Detect which cell encompasses the target text, then output its (X, Y) center coordinate. 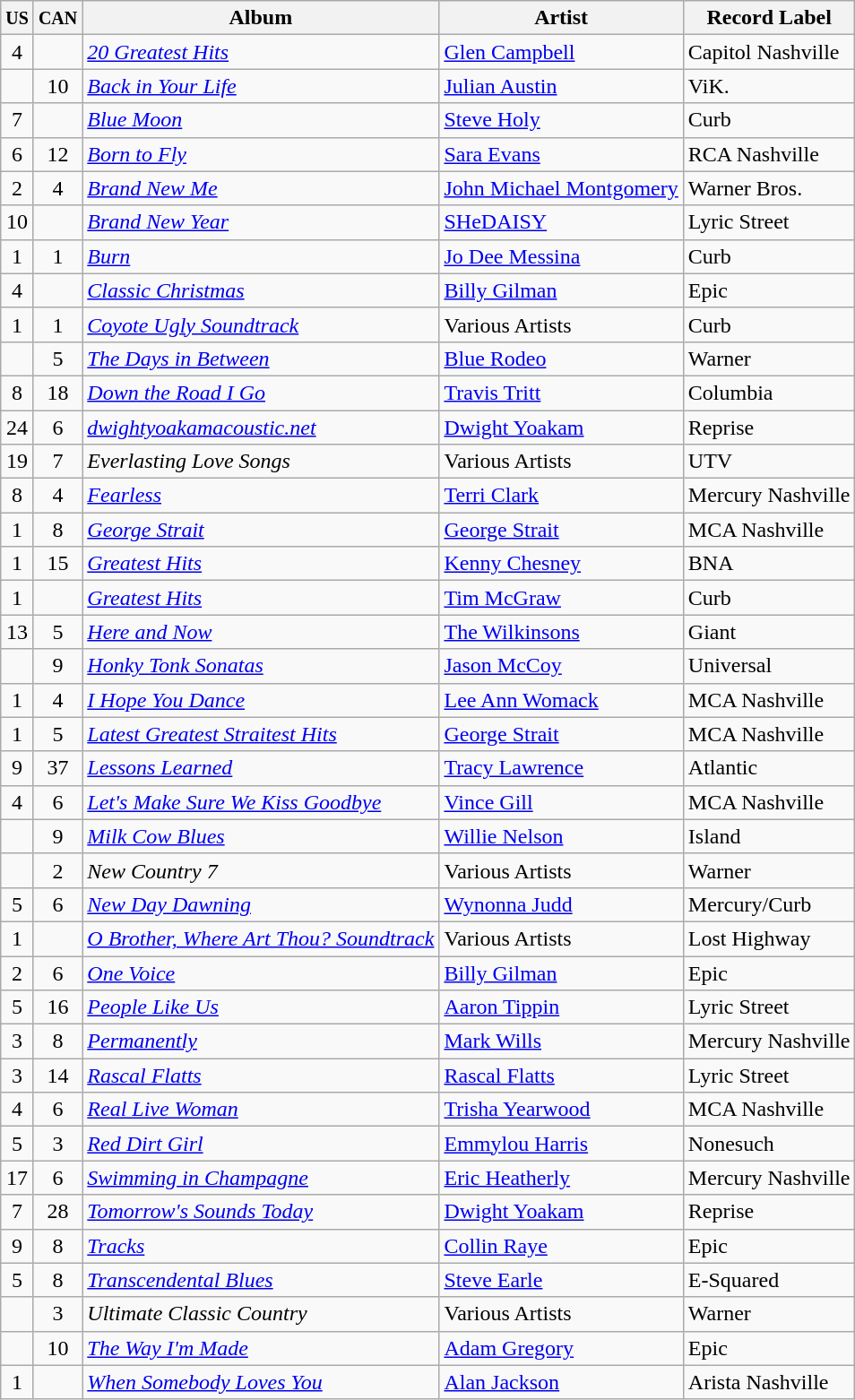
Let's Make Sure We Kiss Goodbye (261, 802)
BNA (769, 564)
Tim McGraw (561, 598)
16 (57, 1007)
Trisha Yearwood (561, 1110)
Tracks (261, 1246)
Sara Evans (561, 154)
Alan Jackson (561, 1382)
20 Greatest Hits (261, 52)
Permanently (261, 1041)
Swimming in Champagne (261, 1178)
UTV (769, 462)
Back in Your Life (261, 86)
Lost Highway (769, 938)
15 (57, 564)
New Day Dawning (261, 904)
RCA Nashville (769, 154)
New Country 7 (261, 870)
Steve Earle (561, 1280)
People Like Us (261, 1007)
Real Live Woman (261, 1110)
Arista Nashville (769, 1382)
Record Label (769, 18)
Latest Greatest Straitest Hits (261, 734)
Aaron Tippin (561, 1007)
Down the Road I Go (261, 393)
E-Squared (769, 1280)
12 (57, 154)
dwightyoakamacoustic.net (261, 428)
Ultimate Classic Country (261, 1314)
One Voice (261, 972)
Jo Dee Messina (561, 256)
Burn (261, 256)
Eric Heatherly (561, 1178)
The Way I'm Made (261, 1348)
19 (18, 462)
17 (18, 1178)
Adam Gregory (561, 1348)
Milk Cow Blues (261, 836)
Emmylou Harris (561, 1144)
Warner Bros. (769, 188)
ViK. (769, 86)
Blue Rodeo (561, 359)
Born to Fly (261, 154)
Nonesuch (769, 1144)
O Brother, Where Art Thou? Soundtrack (261, 938)
Wynonna Judd (561, 904)
Album (261, 18)
Tracy Lawrence (561, 768)
Lessons Learned (261, 768)
13 (18, 632)
Coyote Ugly Soundtrack (261, 324)
Atlantic (769, 768)
Lee Ann Womack (561, 700)
Brand New Year (261, 222)
Capitol Nashville (769, 52)
Terri Clark (561, 496)
Vince Gill (561, 802)
Steve Holy (561, 120)
Artist (561, 18)
Willie Nelson (561, 836)
24 (18, 428)
US (18, 18)
Mark Wills (561, 1041)
37 (57, 768)
Glen Campbell (561, 52)
28 (57, 1212)
Red Dirt Girl (261, 1144)
Everlasting Love Songs (261, 462)
Jason McCoy (561, 666)
Brand New Me (261, 188)
Honky Tonk Sonatas (261, 666)
I Hope You Dance (261, 700)
Transcendental Blues (261, 1280)
John Michael Montgomery (561, 188)
Blue Moon (261, 120)
Kenny Chesney (561, 564)
SHeDAISY (561, 222)
Collin Raye (561, 1246)
14 (57, 1076)
Universal (769, 666)
Tomorrow's Sounds Today (261, 1212)
Classic Christmas (261, 290)
Fearless (261, 496)
Travis Tritt (561, 393)
18 (57, 393)
Giant (769, 632)
The Wilkinsons (561, 632)
Columbia (769, 393)
Island (769, 836)
Here and Now (261, 632)
When Somebody Loves You (261, 1382)
Mercury/Curb (769, 904)
The Days in Between (261, 359)
Julian Austin (561, 86)
CAN (57, 18)
